Output the (X, Y) coordinate of the center of the cell containing the given text.  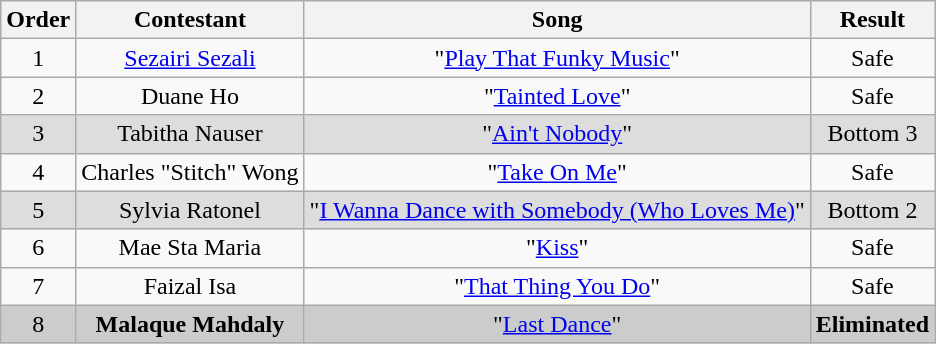
8 (38, 324)
Sezairi Sezali (190, 58)
Order (38, 20)
Bottom 2 (872, 210)
Result (872, 20)
"Kiss" (557, 248)
Tabitha Nauser (190, 134)
Song (557, 20)
6 (38, 248)
"That Thing You Do" (557, 286)
2 (38, 96)
Sylvia Ratonel (190, 210)
3 (38, 134)
Duane Ho (190, 96)
"Tainted Love" (557, 96)
"Last Dance" (557, 324)
1 (38, 58)
Malaque Mahdaly (190, 324)
Mae Sta Maria (190, 248)
7 (38, 286)
Faizal Isa (190, 286)
Bottom 3 (872, 134)
"I Wanna Dance with Somebody (Who Loves Me)" (557, 210)
4 (38, 172)
Eliminated (872, 324)
"Play That Funky Music" (557, 58)
Charles "Stitch" Wong (190, 172)
5 (38, 210)
"Ain't Nobody" (557, 134)
Contestant (190, 20)
"Take On Me" (557, 172)
